Output the [X, Y] coordinate of the center of the cell containing the given text.  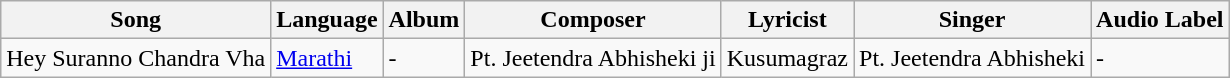
Composer [593, 20]
Album [424, 20]
Hey Suranno Chandra Vha [136, 58]
Kusumagraz [787, 58]
Audio Label [1160, 20]
Pt. Jeetendra Abhisheki [972, 58]
Lyricist [787, 20]
Language [327, 20]
Marathi [327, 58]
Song [136, 20]
Singer [972, 20]
Pt. Jeetendra Abhisheki ji [593, 58]
